Find where the given text appears and provide that cell's center as (X, Y) coordinate. 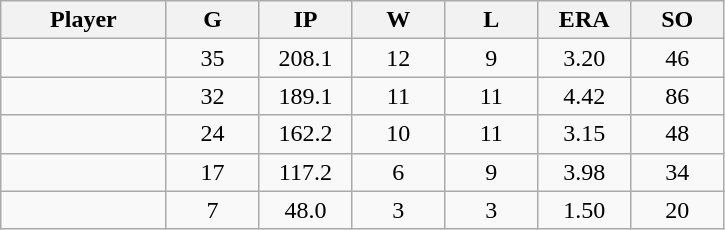
117.2 (306, 172)
48.0 (306, 210)
4.42 (584, 96)
34 (678, 172)
SO (678, 20)
86 (678, 96)
G (212, 20)
3.15 (584, 134)
Player (84, 20)
12 (398, 58)
208.1 (306, 58)
6 (398, 172)
46 (678, 58)
7 (212, 210)
189.1 (306, 96)
3.20 (584, 58)
24 (212, 134)
3.98 (584, 172)
L (492, 20)
17 (212, 172)
32 (212, 96)
10 (398, 134)
35 (212, 58)
1.50 (584, 210)
162.2 (306, 134)
ERA (584, 20)
48 (678, 134)
20 (678, 210)
W (398, 20)
IP (306, 20)
